Scan for the cell matching the given text and deliver its [X, Y] coordinate at center. 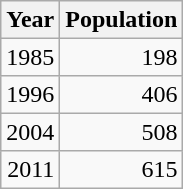
2004 [30, 132]
508 [122, 132]
Year [30, 20]
Population [122, 20]
1996 [30, 94]
2011 [30, 170]
1985 [30, 56]
198 [122, 56]
406 [122, 94]
615 [122, 170]
